Pinpoint the cell where the given text exists, returning its [X, Y] midpoint coordinate. 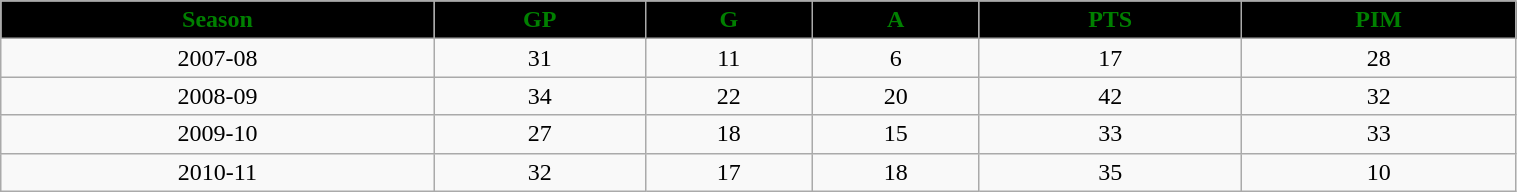
42 [1110, 96]
PIM [1378, 20]
35 [1110, 172]
22 [728, 96]
34 [540, 96]
2007-08 [218, 58]
G [728, 20]
28 [1378, 58]
31 [540, 58]
27 [540, 134]
2010-11 [218, 172]
Season [218, 20]
11 [728, 58]
20 [896, 96]
PTS [1110, 20]
6 [896, 58]
10 [1378, 172]
2008-09 [218, 96]
A [896, 20]
2009-10 [218, 134]
GP [540, 20]
15 [896, 134]
